Scan for the cell matching the given text and deliver its [x, y] coordinate at center. 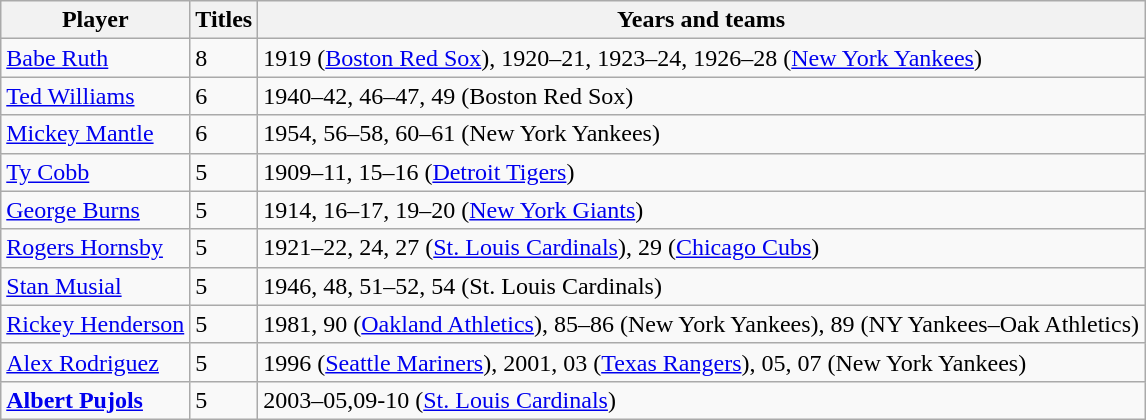
George Burns [96, 210]
1996 (Seattle Mariners), 2001, 03 (Texas Rangers), 05, 07 (New York Yankees) [702, 362]
Titles [224, 20]
1921–22, 24, 27 (St. Louis Cardinals), 29 (Chicago Cubs) [702, 248]
1940–42, 46–47, 49 (Boston Red Sox) [702, 96]
Ty Cobb [96, 172]
1946, 48, 51–52, 54 (St. Louis Cardinals) [702, 286]
Rickey Henderson [96, 324]
1914, 16–17, 19–20 (New York Giants) [702, 210]
Mickey Mantle [96, 134]
1919 (Boston Red Sox), 1920–21, 1923–24, 1926–28 (New York Yankees) [702, 58]
8 [224, 58]
Albert Pujols [96, 400]
Babe Ruth [96, 58]
Stan Musial [96, 286]
1981, 90 (Oakland Athletics), 85–86 (New York Yankees), 89 (NY Yankees–Oak Athletics) [702, 324]
Rogers Hornsby [96, 248]
1909–11, 15–16 (Detroit Tigers) [702, 172]
1954, 56–58, 60–61 (New York Yankees) [702, 134]
Years and teams [702, 20]
Player [96, 20]
2003–05,09-10 (St. Louis Cardinals) [702, 400]
Alex Rodriguez [96, 362]
Ted Williams [96, 96]
